Scan for the cell matching the given text and deliver its (X, Y) coordinate at center. 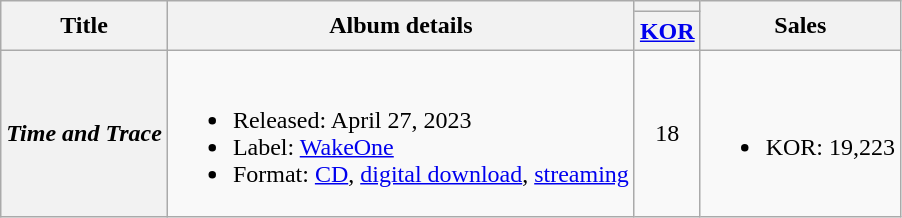
Released: April 27, 2023Label: WakeOneFormat: CD, digital download, streaming (400, 134)
Sales (800, 26)
Time and Trace (84, 134)
KOR (667, 31)
Title (84, 26)
18 (667, 134)
Album details (400, 26)
KOR: 19,223 (800, 134)
